Return [X, Y] of the center of cell containing provided text 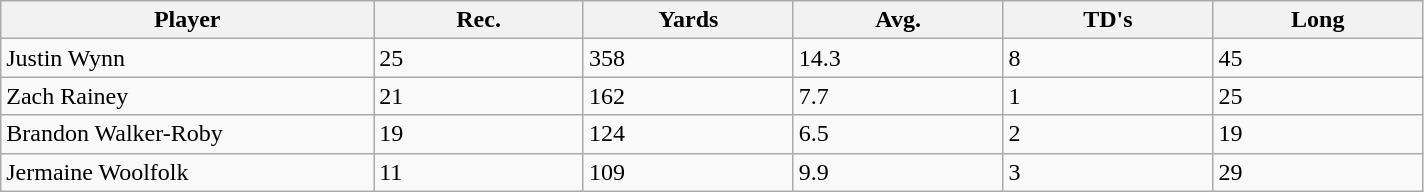
3 [1108, 172]
14.3 [898, 58]
21 [479, 96]
1 [1108, 96]
162 [688, 96]
11 [479, 172]
358 [688, 58]
124 [688, 134]
Avg. [898, 20]
Brandon Walker-Roby [188, 134]
29 [1318, 172]
TD's [1108, 20]
45 [1318, 58]
Player [188, 20]
Jermaine Woolfolk [188, 172]
8 [1108, 58]
6.5 [898, 134]
2 [1108, 134]
Zach Rainey [188, 96]
Long [1318, 20]
109 [688, 172]
Yards [688, 20]
Rec. [479, 20]
Justin Wynn [188, 58]
9.9 [898, 172]
7.7 [898, 96]
